Return the (X, Y) coordinate for the center point of the cell that contains the specified text.  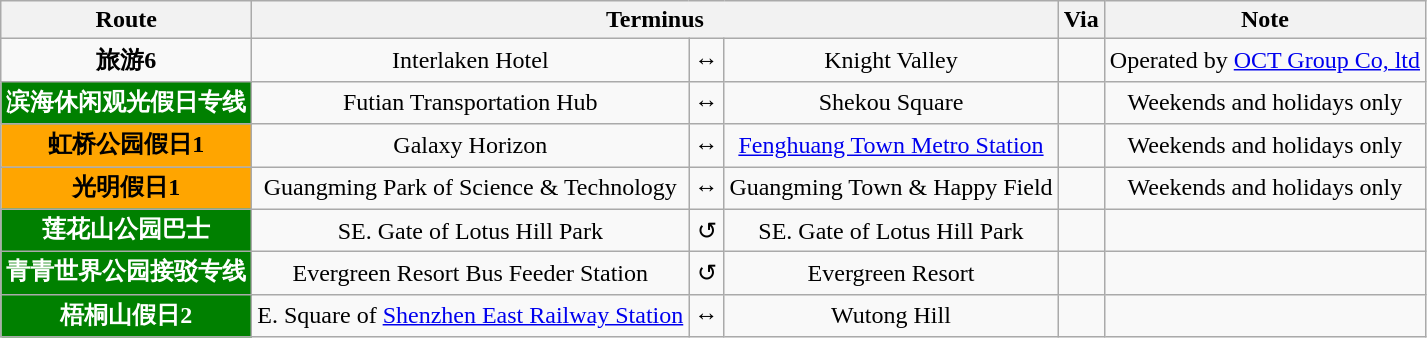
Route (126, 20)
Evergreen Resort Bus Feeder Station (470, 274)
E. Square of Shenzhen East Railway Station (470, 316)
Operated by OCT Group Co, ltd (1264, 60)
莲花山公园巴士 (126, 230)
旅游6 (126, 60)
Fenghuang Town Metro Station (891, 146)
Note (1264, 20)
Terminus (655, 20)
Wutong Hill (891, 316)
Guangming Town & Happy Field (891, 188)
Guangming Park of Science & Technology (470, 188)
光明假日1 (126, 188)
Shekou Square (891, 102)
Futian Transportation Hub (470, 102)
虹桥公园假日1 (126, 146)
Galaxy Horizon (470, 146)
青青世界公园接驳专线 (126, 274)
Interlaken Hotel (470, 60)
Evergreen Resort (891, 274)
Via (1081, 20)
滨海休闲观光假日专线 (126, 102)
Knight Valley (891, 60)
梧桐山假日2 (126, 316)
